Extract the [X, Y] coordinate from the center of the cell holding the provided text.  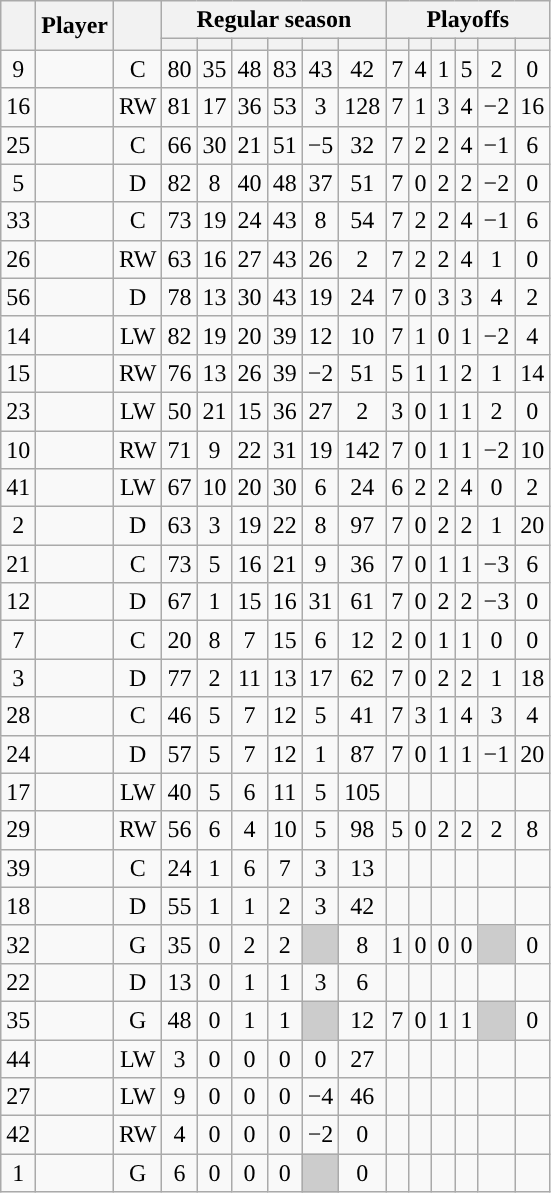
55 [180, 906]
97 [362, 526]
53 [284, 107]
71 [180, 449]
54 [362, 221]
98 [362, 830]
78 [180, 297]
76 [180, 373]
80 [180, 69]
−5 [320, 145]
57 [180, 754]
50 [180, 411]
33 [18, 221]
25 [18, 145]
105 [362, 792]
77 [180, 678]
44 [18, 1059]
61 [362, 602]
87 [362, 754]
23 [18, 411]
62 [362, 678]
37 [320, 183]
142 [362, 449]
81 [180, 107]
29 [18, 830]
128 [362, 107]
66 [180, 145]
Player [75, 26]
83 [284, 69]
Regular season [274, 20]
−4 [320, 1097]
Playoffs [468, 20]
28 [18, 716]
